Scan for the cell matching the given text and deliver its (X, Y) coordinate at center. 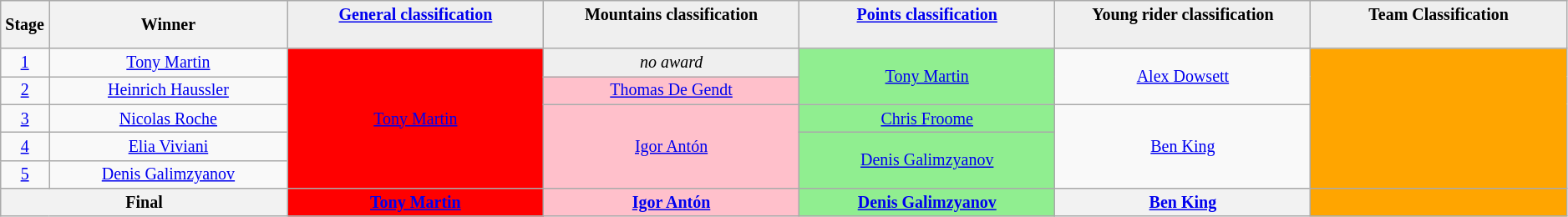
General classification (415, 25)
Thomas De Gendt (671, 90)
Elia Viviani (169, 147)
Winner (169, 25)
Final (145, 202)
Team Classification (1439, 25)
1 (25, 63)
Mountains classification (671, 25)
5 (25, 174)
Nicolas Roche (169, 119)
Chris Froome (927, 119)
Stage (25, 25)
Alex Dowsett (1183, 77)
Heinrich Haussler (169, 90)
3 (25, 119)
Young rider classification (1183, 25)
4 (25, 147)
Points classification (927, 25)
2 (25, 90)
no award (671, 63)
